Provide the (X, Y) coordinate of the cell's center where the given text is located.  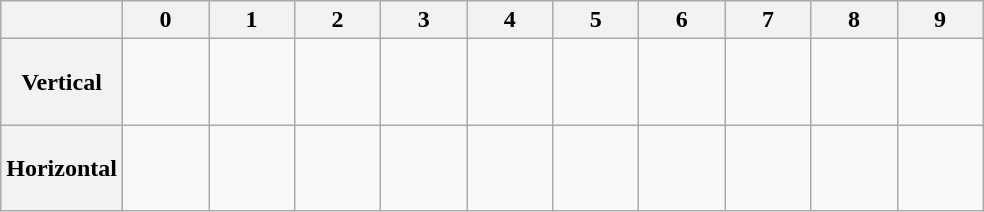
2 (338, 20)
9 (940, 20)
3 (424, 20)
4 (510, 20)
7 (768, 20)
5 (596, 20)
1 (252, 20)
0 (165, 20)
Horizontal (62, 168)
6 (682, 20)
8 (854, 20)
Vertical (62, 82)
